From the cell containing the given text, extract its center point as [x, y] coordinate. 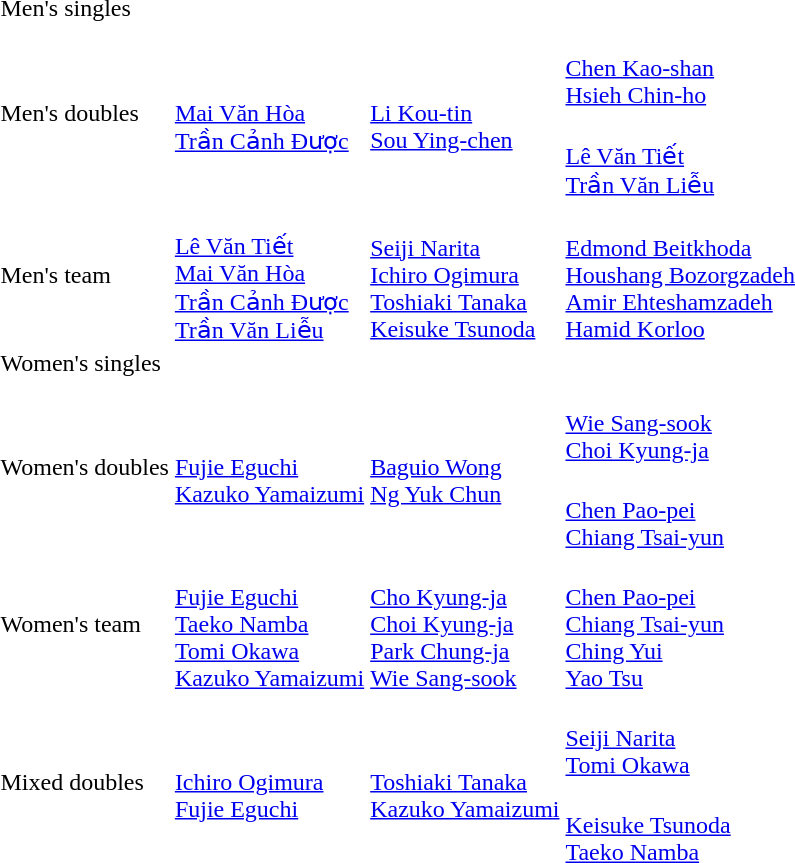
Li Kou-tinSou Ying-chen [465, 113]
Fujie EguchiKazuko Yamaizumi [269, 468]
Cho Kyung-jaChoi Kyung-jaPark Chung-jaWie Sang-sook [465, 625]
Baguio WongNg Yuk Chun [465, 468]
Mai Văn HòaTrần Cảnh Được [269, 113]
Fujie EguchiTaeko NambaTomi OkawaKazuko Yamaizumi [269, 625]
Lê Văn TiếtMai Văn HòaTrần Cảnh ĐượcTrần Văn Liễu [269, 274]
Seiji NaritaIchiro OgimuraToshiaki TanakaKeisuke Tsunoda [465, 274]
